Capture the cell that displays the provided text and extract its [x, y] central coordinate. 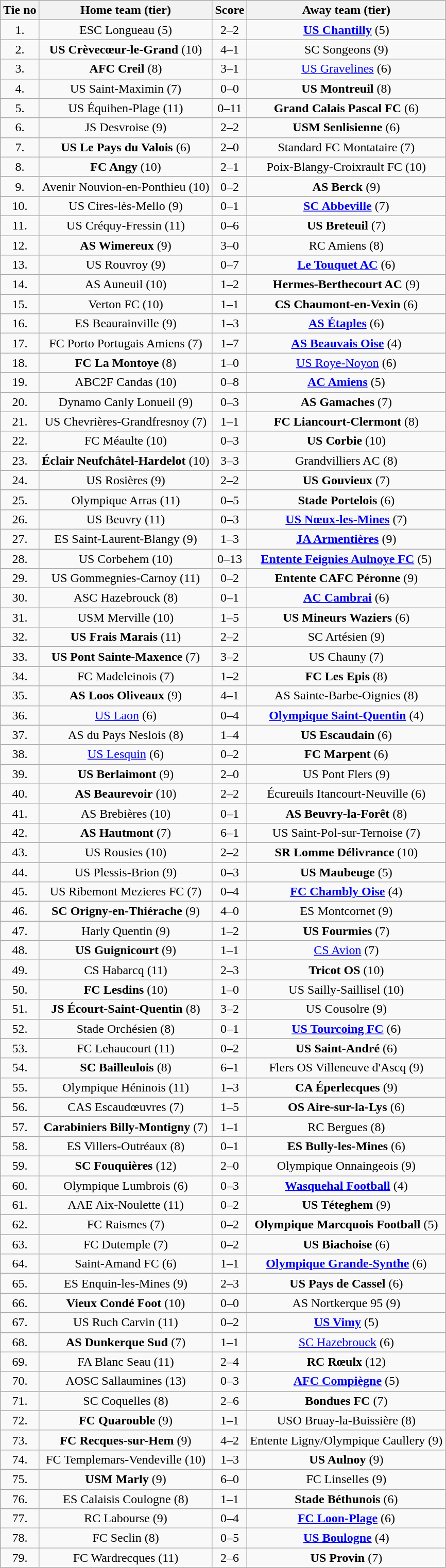
AS Beuvry-la-Forêt (8) [346, 813]
ES Saint-Laurent-Blangy (9) [126, 539]
FC Madeleinois (7) [126, 676]
Olympique Lumbrois (6) [126, 1185]
16. [20, 324]
FC Lesdins (10) [126, 990]
Carabiniers Billy-Montigny (7) [126, 1126]
Olympique Héninois (11) [126, 1087]
28. [20, 558]
Olympique Saint-Quentin (4) [346, 715]
40. [20, 794]
6–0 [230, 1479]
17. [20, 343]
12. [20, 245]
Olympique Onnaingeois (9) [346, 1166]
FC Templemars-Vendeville (10) [126, 1459]
0–7 [230, 265]
AFC Creil (8) [126, 69]
29. [20, 578]
3–0 [230, 245]
US Saint-André (6) [346, 1048]
US Gravelines (6) [346, 69]
0–6 [230, 225]
38. [20, 754]
AS Sainte-Barbe-Oignies (8) [346, 696]
US Saint-Maximin (7) [126, 89]
FC Linselles (9) [346, 1479]
0–8 [230, 382]
SC Artésien (9) [346, 637]
AS Beaurevoir (10) [126, 794]
RC Rœulx (12) [346, 1362]
SC Songeons (9) [346, 49]
31. [20, 618]
US Guignicourt (9) [126, 950]
79. [20, 1558]
63. [20, 1244]
FC Wardrecques (11) [126, 1558]
47. [20, 931]
1–7 [230, 343]
4. [20, 89]
69. [20, 1362]
FC Liancourt-Clermont (8) [346, 421]
53. [20, 1048]
US Saint-Pol-sur-Ternoise (7) [346, 833]
51. [20, 1009]
AS Beauvais Oise (4) [346, 343]
39. [20, 774]
FC Dutemple (7) [126, 1244]
Éclair Neufchâtel-Hardelot (10) [126, 461]
6. [20, 128]
32. [20, 637]
Avenir Nouvion-en-Ponthieu (10) [126, 186]
45. [20, 892]
68. [20, 1342]
FC Méaulte (10) [126, 441]
US Aulnoy (9) [346, 1459]
US Tourcoing FC (6) [346, 1029]
55. [20, 1087]
US Nœux-les-Mines (7) [346, 519]
FC Porto Portugais Amiens (7) [126, 343]
Tricot OS (10) [346, 970]
JS Écourt-Saint-Quentin (8) [126, 1009]
25. [20, 500]
US Chantilly (5) [346, 30]
ES Calaisis Coulogne (8) [126, 1499]
US Chevrières-Grandfresnoy (7) [126, 421]
CS Habarcq (11) [126, 970]
FC Marpent (6) [346, 754]
US Biachoise (6) [346, 1244]
US Pont Flers (9) [346, 774]
Harly Quentin (9) [126, 931]
US Ribemont Mezieres FC (7) [126, 892]
US Vimy (5) [346, 1323]
US Mineurs Waziers (6) [346, 618]
Entente Feignies Aulnoye FC (5) [346, 558]
JS Desvroise (9) [126, 128]
US Lesquin (6) [126, 754]
Wasquehal Football (4) [346, 1185]
Stade Béthunois (6) [346, 1499]
52. [20, 1029]
48. [20, 950]
Stade Portelois (6) [346, 500]
US Ruch Carvin (11) [126, 1323]
US Rousies (10) [126, 852]
AS Dunkerque Sud (7) [126, 1342]
Tie no [20, 10]
US Équihen-Plage (11) [126, 108]
Olympique Marcquois Football (5) [346, 1225]
US Breteuil (7) [346, 225]
ES Beaurainville (9) [126, 324]
65. [20, 1283]
USM Merville (10) [126, 618]
61. [20, 1205]
US Escaudain (6) [346, 735]
CS Avion (7) [346, 950]
ESC Longueau (5) [126, 30]
74. [20, 1459]
27. [20, 539]
AS Nortkerque 95 (9) [346, 1303]
AOSC Sallaumines (13) [126, 1381]
FC La Montoye (8) [126, 363]
23. [20, 461]
66. [20, 1303]
USO Bruay-la-Buissière (8) [346, 1420]
SC Abbeville (7) [346, 206]
US Laon (6) [126, 715]
AS Auneuil (10) [126, 285]
SC Origny-en-Thiérache (9) [126, 911]
RC Bergues (8) [346, 1126]
AS du Pays Neslois (8) [126, 735]
AS Wimereux (9) [126, 245]
37. [20, 735]
CAS Escaudœuvres (7) [126, 1107]
Flers OS Villeneuve d'Ascq (9) [346, 1068]
20. [20, 402]
US Boulogne (4) [346, 1538]
US Gommegnies-Carnoy (11) [126, 578]
US Maubeuge (5) [346, 872]
US Roye-Noyon (6) [346, 363]
62. [20, 1225]
ES Montcornet (9) [346, 911]
ES Bully-les-Mines (6) [346, 1146]
Entente CAFC Péronne (9) [346, 578]
ES Villers-Outréaux (8) [126, 1146]
13. [20, 265]
CS Chaumont-en-Vexin (6) [346, 304]
SC Coquelles (8) [126, 1401]
US Plessis-Brion (9) [126, 872]
FC Angy (10) [126, 167]
CA Éperlecques (9) [346, 1087]
AS Étaples (6) [346, 324]
4–2 [230, 1440]
US Pays de Cassel (6) [346, 1283]
43. [20, 852]
30. [20, 598]
FC Les Epis (8) [346, 676]
AS Loos Oliveaux (9) [126, 696]
18. [20, 363]
ES Enquin-les-Mines (9) [126, 1283]
0–13 [230, 558]
4–0 [230, 911]
76. [20, 1499]
67. [20, 1323]
11. [20, 225]
US Corbie (10) [346, 441]
Olympique Grande-Synthe (6) [346, 1264]
0–11 [230, 108]
Verton FC (10) [126, 304]
FC Recques-sur-Hem (9) [126, 1440]
US Crèvecœur-le-Grand (10) [126, 49]
56. [20, 1107]
US Frais Marais (11) [126, 637]
64. [20, 1264]
RC Amiens (8) [346, 245]
Stade Orchésien (8) [126, 1029]
71. [20, 1401]
10. [20, 206]
70. [20, 1381]
59. [20, 1166]
US Montreuil (8) [346, 89]
77. [20, 1519]
US Créquy-Fressin (11) [126, 225]
Olympique Arras (11) [126, 500]
78. [20, 1538]
AAE Aix-Noulette (11) [126, 1205]
FC Raismes (7) [126, 1225]
US Le Pays du Valois (6) [126, 147]
US Chauny (7) [346, 657]
ASC Hazebrouck (8) [126, 598]
15. [20, 304]
42. [20, 833]
Hermes-Berthecourt AC (9) [346, 285]
US Fourmies (7) [346, 931]
Saint-Amand FC (6) [126, 1264]
35. [20, 696]
Écureuils Itancourt-Neuville (6) [346, 794]
21. [20, 421]
AS Gamaches (7) [346, 402]
73. [20, 1440]
33. [20, 657]
Dynamo Canly Lonueil (9) [126, 402]
US Sailly-Saillisel (10) [346, 990]
41. [20, 813]
US Gouvieux (7) [346, 480]
26. [20, 519]
RC Labourse (9) [126, 1519]
US Corbehem (10) [126, 558]
46. [20, 911]
AFC Compiègne (5) [346, 1381]
AS Brebières (10) [126, 813]
JA Armentières (9) [346, 539]
1. [20, 30]
Standard FC Montataire (7) [346, 147]
Away team (tier) [346, 10]
US Cires-lès-Mello (9) [126, 206]
36. [20, 715]
SC Bailleulois (8) [126, 1068]
SC Fouquières (12) [126, 1166]
FC Quarouble (9) [126, 1420]
SR Lomme Délivrance (10) [346, 852]
57. [20, 1126]
FC Chambly Oise (4) [346, 892]
AC Cambrai (6) [346, 598]
2–1 [230, 167]
Bondues FC (7) [346, 1401]
3–3 [230, 461]
US Téteghem (9) [346, 1205]
US Provin (7) [346, 1558]
FC Lehaucourt (11) [126, 1048]
60. [20, 1185]
FA Blanc Seau (11) [126, 1362]
Grandvilliers AC (8) [346, 461]
US Pont Sainte-Maxence (7) [126, 657]
8. [20, 167]
5. [20, 108]
72. [20, 1420]
Vieux Condé Foot (10) [126, 1303]
Home team (tier) [126, 10]
Le Touquet AC (6) [346, 265]
OS Aire-sur-la-Lys (6) [346, 1107]
AC Amiens (5) [346, 382]
44. [20, 872]
AS Berck (9) [346, 186]
Entente Ligny/Olympique Caullery (9) [346, 1440]
2–4 [230, 1362]
75. [20, 1479]
Poix-Blangy-Croixrault FC (10) [346, 167]
US Cousolre (9) [346, 1009]
1–4 [230, 735]
24. [20, 480]
SC Hazebrouck (6) [346, 1342]
2. [20, 49]
19. [20, 382]
Grand Calais Pascal FC (6) [346, 108]
US Rosières (9) [126, 480]
22. [20, 441]
US Rouvroy (9) [126, 265]
7. [20, 147]
58. [20, 1146]
50. [20, 990]
US Beuvry (11) [126, 519]
9. [20, 186]
ABC2F Candas (10) [126, 382]
US Berlaimont (9) [126, 774]
14. [20, 285]
Score [230, 10]
USM Marly (9) [126, 1479]
AS Hautmont (7) [126, 833]
FC Loon-Plage (6) [346, 1519]
3–1 [230, 69]
USM Senlisienne (6) [346, 128]
3. [20, 69]
34. [20, 676]
FC Seclin (8) [126, 1538]
49. [20, 970]
54. [20, 1068]
